Detect which cell encompasses the target text, then output its (X, Y) center coordinate. 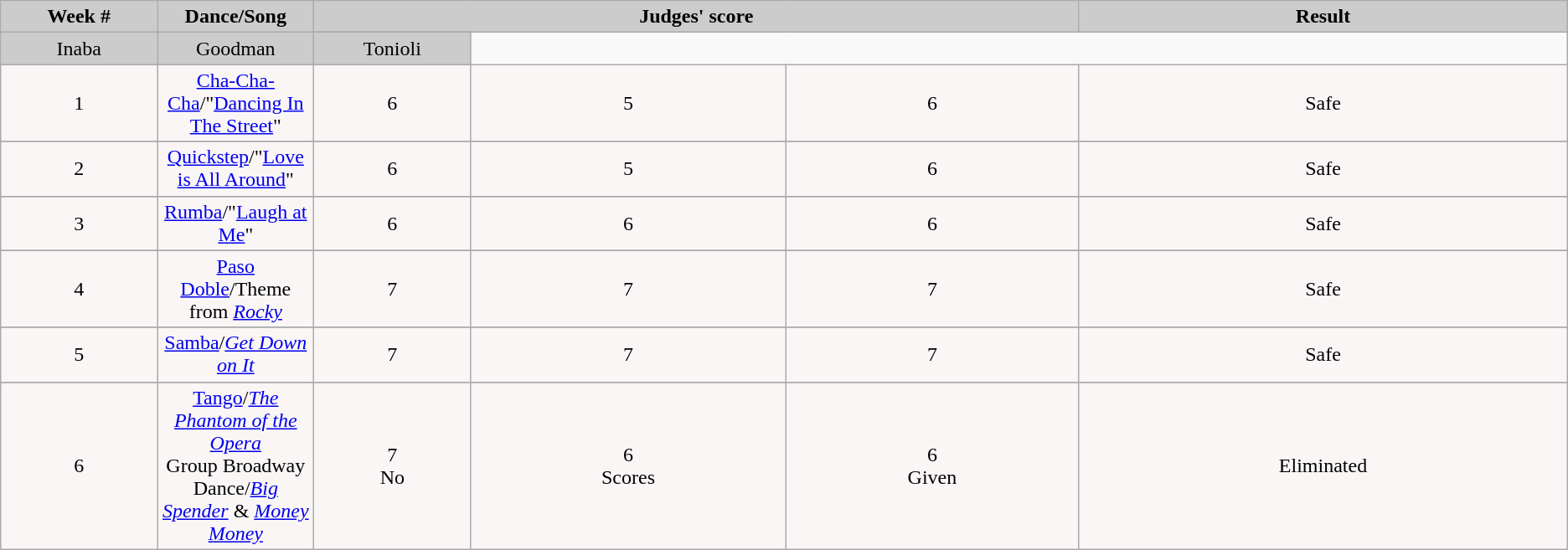
1 (79, 103)
Dance/Song (236, 17)
Judges' score (697, 17)
6 Given (932, 465)
Eliminated (1323, 465)
Inaba (79, 49)
6 Scores (628, 465)
4 (79, 289)
Goodman (236, 49)
Quickstep/"Love is All Around" (236, 169)
Tonioli (392, 49)
Rumba/"Laugh at Me" (236, 223)
7 No (392, 465)
Week # (79, 17)
Result (1323, 17)
Samba/Get Down on It (236, 355)
3 (79, 223)
Cha-Cha-Cha/"Dancing In The Street" (236, 103)
Tango/The Phantom of the Opera Group Broadway Dance/Big Spender & Money Money (236, 465)
2 (79, 169)
Paso Doble/Theme from Rocky (236, 289)
